Extract the (X, Y) coordinate from the center of the cell holding the provided text.  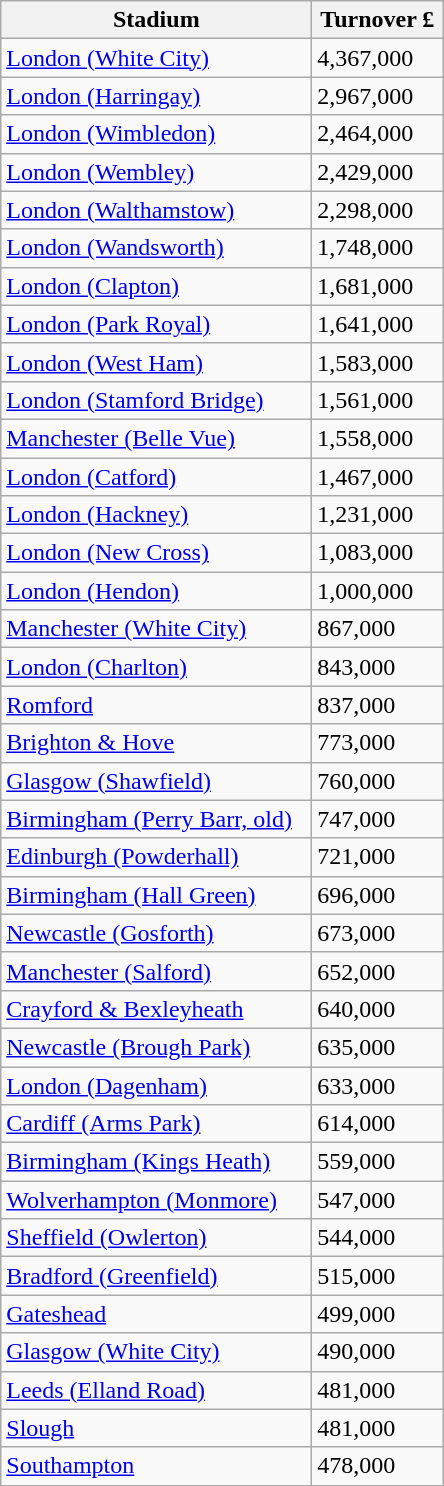
1,231,000 (378, 515)
Sheffield (Owlerton) (156, 1238)
515,000 (378, 1276)
1,681,000 (378, 286)
London (Wembley) (156, 172)
London (Stamford Bridge) (156, 400)
London (Catford) (156, 477)
547,000 (378, 1200)
London (West Ham) (156, 362)
4,367,000 (378, 58)
1,467,000 (378, 477)
London (New Cross) (156, 553)
633,000 (378, 1085)
2,429,000 (378, 172)
867,000 (378, 629)
Stadium (156, 20)
1,083,000 (378, 553)
478,000 (378, 1466)
Birmingham (Kings Heath) (156, 1162)
London (Clapton) (156, 286)
London (Hendon) (156, 591)
Brighton & Hove (156, 743)
2,298,000 (378, 210)
696,000 (378, 895)
London (Wimbledon) (156, 134)
Crayford & Bexleyheath (156, 1009)
Wolverhampton (Monmore) (156, 1200)
Birmingham (Perry Barr, old) (156, 819)
614,000 (378, 1124)
London (Walthamstow) (156, 210)
559,000 (378, 1162)
1,748,000 (378, 248)
Glasgow (Shawfield) (156, 781)
Newcastle (Gosforth) (156, 933)
635,000 (378, 1047)
Manchester (Belle Vue) (156, 438)
Glasgow (White City) (156, 1352)
Slough (156, 1428)
Birmingham (Hall Green) (156, 895)
1,558,000 (378, 438)
640,000 (378, 1009)
499,000 (378, 1314)
Manchester (Salford) (156, 971)
747,000 (378, 819)
837,000 (378, 705)
2,464,000 (378, 134)
London (Park Royal) (156, 324)
1,641,000 (378, 324)
Manchester (White City) (156, 629)
Romford (156, 705)
490,000 (378, 1352)
652,000 (378, 971)
Bradford (Greenfield) (156, 1276)
London (White City) (156, 58)
760,000 (378, 781)
London (Harringay) (156, 96)
2,967,000 (378, 96)
London (Charlton) (156, 667)
Turnover £ (378, 20)
Leeds (Elland Road) (156, 1390)
544,000 (378, 1238)
Edinburgh (Powderhall) (156, 857)
London (Hackney) (156, 515)
Southampton (156, 1466)
Gateshead (156, 1314)
1,561,000 (378, 400)
843,000 (378, 667)
673,000 (378, 933)
Cardiff (Arms Park) (156, 1124)
1,583,000 (378, 362)
Newcastle (Brough Park) (156, 1047)
London (Wandsworth) (156, 248)
721,000 (378, 857)
London (Dagenham) (156, 1085)
1,000,000 (378, 591)
773,000 (378, 743)
